Determine the (X, Y) coordinate at the center of the cell enclosing the given text.  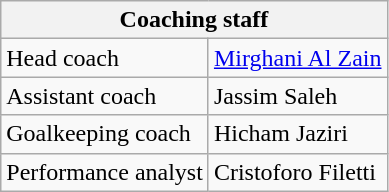
Goalkeeping coach (105, 134)
Coaching staff (194, 20)
Jassim Saleh (298, 96)
Mirghani Al Zain (298, 58)
Cristoforo Filetti (298, 172)
Head coach (105, 58)
Assistant coach (105, 96)
Performance analyst (105, 172)
Hicham Jaziri (298, 134)
